From the cell containing the given text, extract its center point as (x, y) coordinate. 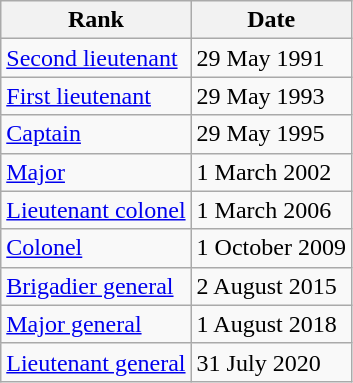
First lieutenant (96, 96)
1 March 2006 (271, 210)
2 August 2015 (271, 286)
29 May 1991 (271, 58)
29 May 1995 (271, 134)
Second lieutenant (96, 58)
29 May 1993 (271, 96)
Captain (96, 134)
Brigadier general (96, 286)
Colonel (96, 248)
Rank (96, 20)
1 March 2002 (271, 172)
Major (96, 172)
31 July 2020 (271, 362)
Lieutenant general (96, 362)
Date (271, 20)
Lieutenant colonel (96, 210)
1 August 2018 (271, 324)
1 October 2009 (271, 248)
Major general (96, 324)
